For the text-containing cell, return its midpoint in [X, Y] coordinate format. 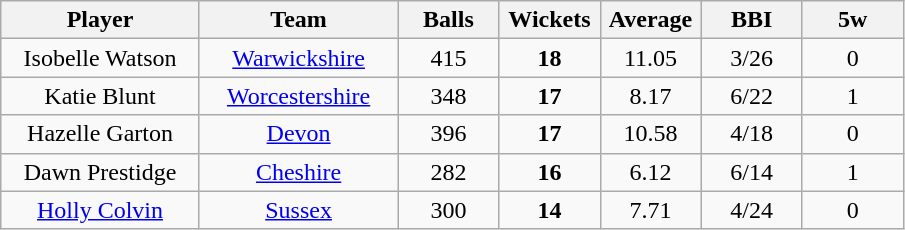
8.17 [650, 96]
Warwickshire [298, 58]
5w [852, 20]
415 [448, 58]
396 [448, 134]
4/24 [752, 210]
Cheshire [298, 172]
6.12 [650, 172]
Wickets [550, 20]
Player [100, 20]
4/18 [752, 134]
348 [448, 96]
Hazelle Garton [100, 134]
3/26 [752, 58]
282 [448, 172]
Sussex [298, 210]
Balls [448, 20]
16 [550, 172]
Worcestershire [298, 96]
Holly Colvin [100, 210]
300 [448, 210]
6/14 [752, 172]
11.05 [650, 58]
14 [550, 210]
Katie Blunt [100, 96]
18 [550, 58]
Isobelle Watson [100, 58]
7.71 [650, 210]
Devon [298, 134]
Dawn Prestidge [100, 172]
10.58 [650, 134]
Average [650, 20]
Team [298, 20]
6/22 [752, 96]
BBI [752, 20]
